Extract the [X, Y] coordinate from the center of the cell holding the provided text.  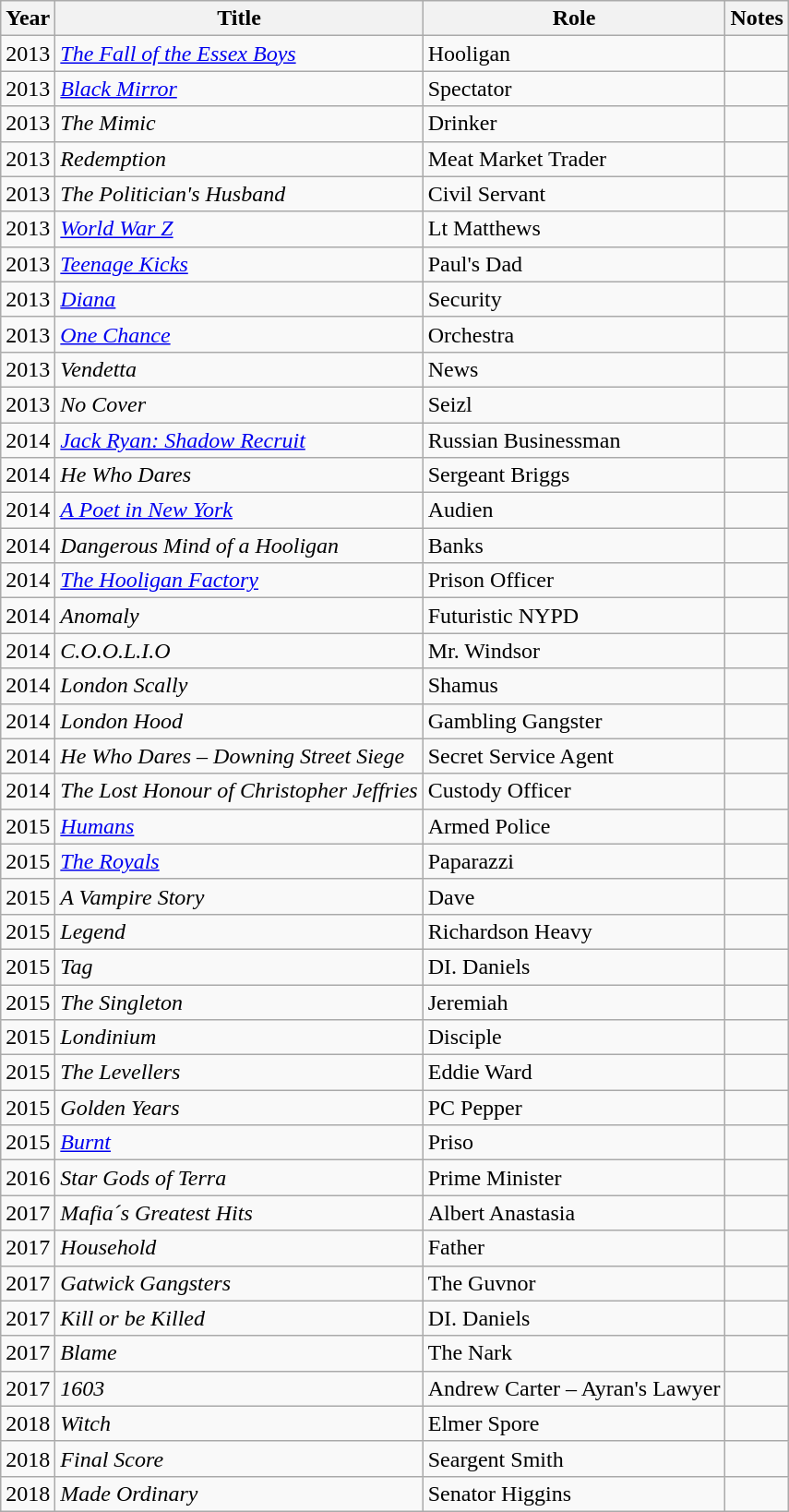
Orchestra [574, 334]
Teenage Kicks [239, 264]
Made Ordinary [239, 1494]
The Singleton [239, 1002]
Russian Businessman [574, 440]
Mafia´s Greatest Hits [239, 1213]
News [574, 369]
Diana [239, 299]
2016 [28, 1178]
Meat Market Trader [574, 159]
The Mimic [239, 124]
Lt Matthews [574, 229]
Paparazzi [574, 861]
Spectator [574, 89]
Burnt [239, 1143]
1603 [239, 1388]
Secret Service Agent [574, 756]
Audien [574, 510]
Seizl [574, 404]
Dave [574, 896]
Sergeant Briggs [574, 475]
The Politician's Husband [239, 194]
Seargent Smith [574, 1458]
Andrew Carter – Ayran's Lawyer [574, 1388]
The Levellers [239, 1073]
Prime Minister [574, 1178]
Father [574, 1248]
Custody Officer [574, 791]
The Guvnor [574, 1283]
One Chance [239, 334]
Black Mirror [239, 89]
Paul's Dad [574, 264]
Elmer Spore [574, 1423]
Gambling Gangster [574, 721]
The Nark [574, 1353]
Shamus [574, 686]
Priso [574, 1143]
Tag [239, 966]
World War Z [239, 229]
Humans [239, 826]
Disciple [574, 1038]
Gatwick Gangsters [239, 1283]
Mr. Windsor [574, 651]
A Poet in New York [239, 510]
Security [574, 299]
C.O.O.L.I.O [239, 651]
Blame [239, 1353]
Senator Higgins [574, 1494]
Albert Anastasia [574, 1213]
Civil Servant [574, 194]
Jeremiah [574, 1002]
London Hood [239, 721]
Vendetta [239, 369]
The Fall of the Essex Boys [239, 54]
Kill or be Killed [239, 1318]
Role [574, 18]
PC Pepper [574, 1108]
Golden Years [239, 1108]
He Who Dares [239, 475]
Legend [239, 931]
Drinker [574, 124]
He Who Dares – Downing Street Siege [239, 756]
Jack Ryan: Shadow Recruit [239, 440]
Witch [239, 1423]
Richardson Heavy [574, 931]
Household [239, 1248]
Year [28, 18]
Eddie Ward [574, 1073]
The Royals [239, 861]
Hooligan [574, 54]
Redemption [239, 159]
The Hooligan Factory [239, 581]
Futuristic NYPD [574, 616]
Banks [574, 546]
Prison Officer [574, 581]
Title [239, 18]
London Scally [239, 686]
The Lost Honour of Christopher Jeffries [239, 791]
A Vampire Story [239, 896]
Dangerous Mind of a Hooligan [239, 546]
Final Score [239, 1458]
Armed Police [574, 826]
Star Gods of Terra [239, 1178]
No Cover [239, 404]
Notes [757, 18]
Londinium [239, 1038]
Anomaly [239, 616]
